Extract the (x, y) coordinate from the center of the cell holding the provided text.  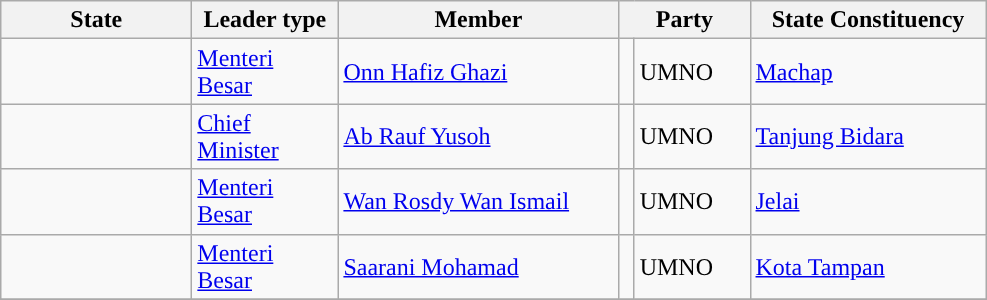
Wan Rosdy Wan Ismail (478, 202)
Tanjung Bidara (868, 136)
Party (684, 20)
Ab Rauf Yusoh (478, 136)
Leader type (265, 20)
Machap (868, 72)
Saarani Mohamad (478, 266)
Onn Hafiz Ghazi (478, 72)
Member (478, 20)
State (96, 20)
Kota Tampan (868, 266)
Chief Minister (265, 136)
Jelai (868, 202)
State Constituency (868, 20)
